Output the [x, y] coordinate of the center of the cell containing the given text.  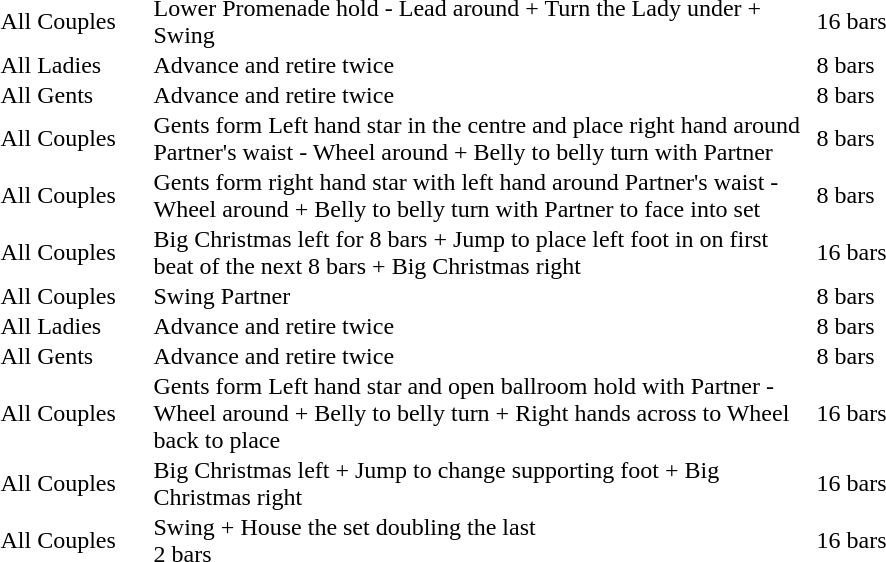
Gents form Left hand star and open ballroom hold with Partner - Wheel around + Belly to belly turn + Right hands across to Wheel back to place [484, 413]
Gents form Left hand star in the centre and place right hand around Partner's waist - Wheel around + Belly to belly turn with Partner [484, 138]
Big Christmas left for 8 bars + Jump to place left foot in on first beat of the next 8 bars + Big Christmas right [484, 252]
Big Christmas left + Jump to change supporting foot + Big Christmas right [484, 484]
Swing Partner [484, 296]
Gents form right hand star with left hand around Partner's waist - Wheel around + Belly to belly turn with Partner to face into set [484, 196]
